Output the [x, y] coordinate of the center of the cell containing the given text.  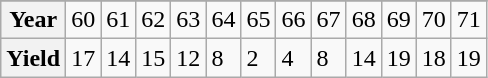
70 [434, 20]
65 [258, 20]
71 [468, 20]
67 [328, 20]
Year [34, 20]
12 [188, 58]
62 [154, 20]
68 [364, 20]
60 [84, 20]
66 [294, 20]
18 [434, 58]
61 [118, 20]
17 [84, 58]
4 [294, 58]
15 [154, 58]
Yield [34, 58]
2 [258, 58]
69 [398, 20]
63 [188, 20]
64 [224, 20]
